For the text-containing cell, return its midpoint in [x, y] coordinate format. 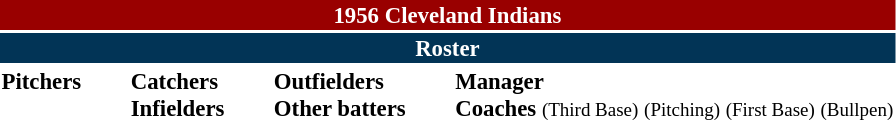
1956 Cleveland Indians [448, 15]
Roster [448, 48]
